Detect which cell encompasses the target text, then output its [x, y] center coordinate. 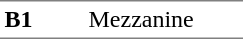
Mezzanine [164, 20]
B1 [42, 20]
